Detect which cell encompasses the target text, then output its [X, Y] center coordinate. 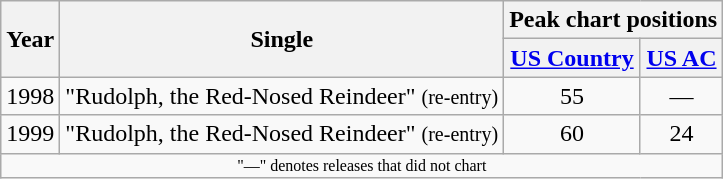
Year [30, 39]
55 [572, 96]
24 [681, 134]
US AC [681, 58]
— [681, 96]
US Country [572, 58]
60 [572, 134]
Peak chart positions [614, 20]
1998 [30, 96]
Single [282, 39]
1999 [30, 134]
"—" denotes releases that did not chart [362, 165]
